Capture the cell that displays the provided text and extract its (x, y) central coordinate. 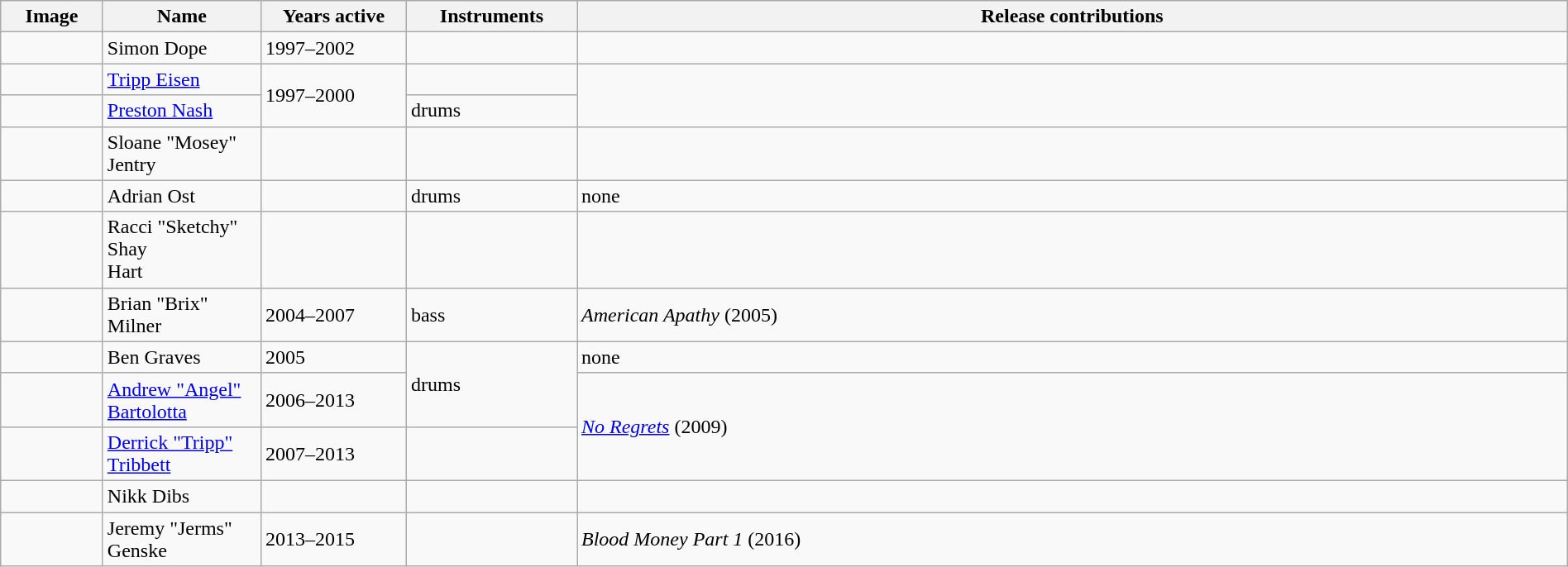
1997–2000 (333, 95)
Release contributions (1073, 17)
2013–2015 (333, 539)
No Regrets (2009) (1073, 426)
2005 (333, 357)
2004–2007 (333, 314)
2007–2013 (333, 453)
Andrew "Angel" Bartolotta (182, 400)
Derrick "Tripp" Tribbett (182, 453)
Instruments (491, 17)
Preston Nash (182, 111)
Racci "Sketchy" ShayHart (182, 250)
Brian "Brix" Milner (182, 314)
Ben Graves (182, 357)
Years active (333, 17)
1997–2002 (333, 48)
American Apathy (2005) (1073, 314)
Jeremy "Jerms" Genske (182, 539)
Tripp Eisen (182, 79)
2006–2013 (333, 400)
Sloane "Mosey" Jentry (182, 154)
bass (491, 314)
Simon Dope (182, 48)
Name (182, 17)
Blood Money Part 1 (2016) (1073, 539)
Nikk Dibs (182, 496)
Adrian Ost (182, 196)
Image (52, 17)
